Output the (x, y) coordinate of the center of the cell containing the given text.  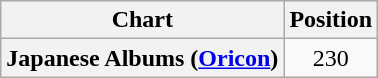
Chart (142, 20)
230 (331, 58)
Position (331, 20)
Japanese Albums (Oricon) (142, 58)
